Scan for the cell matching the given text and deliver its [X, Y] coordinate at center. 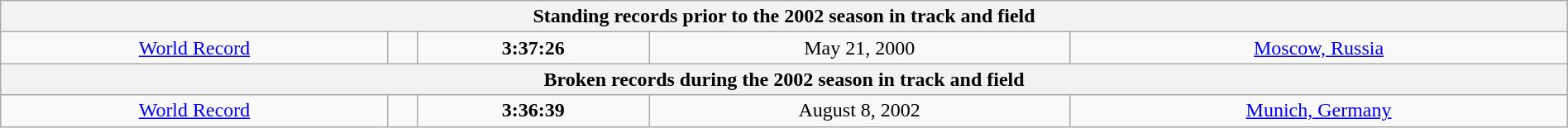
Standing records prior to the 2002 season in track and field [784, 17]
August 8, 2002 [860, 111]
3:36:39 [533, 111]
Moscow, Russia [1318, 48]
3:37:26 [533, 48]
Broken records during the 2002 season in track and field [784, 79]
Munich, Germany [1318, 111]
May 21, 2000 [860, 48]
